Capture the cell that displays the provided text and extract its (X, Y) central coordinate. 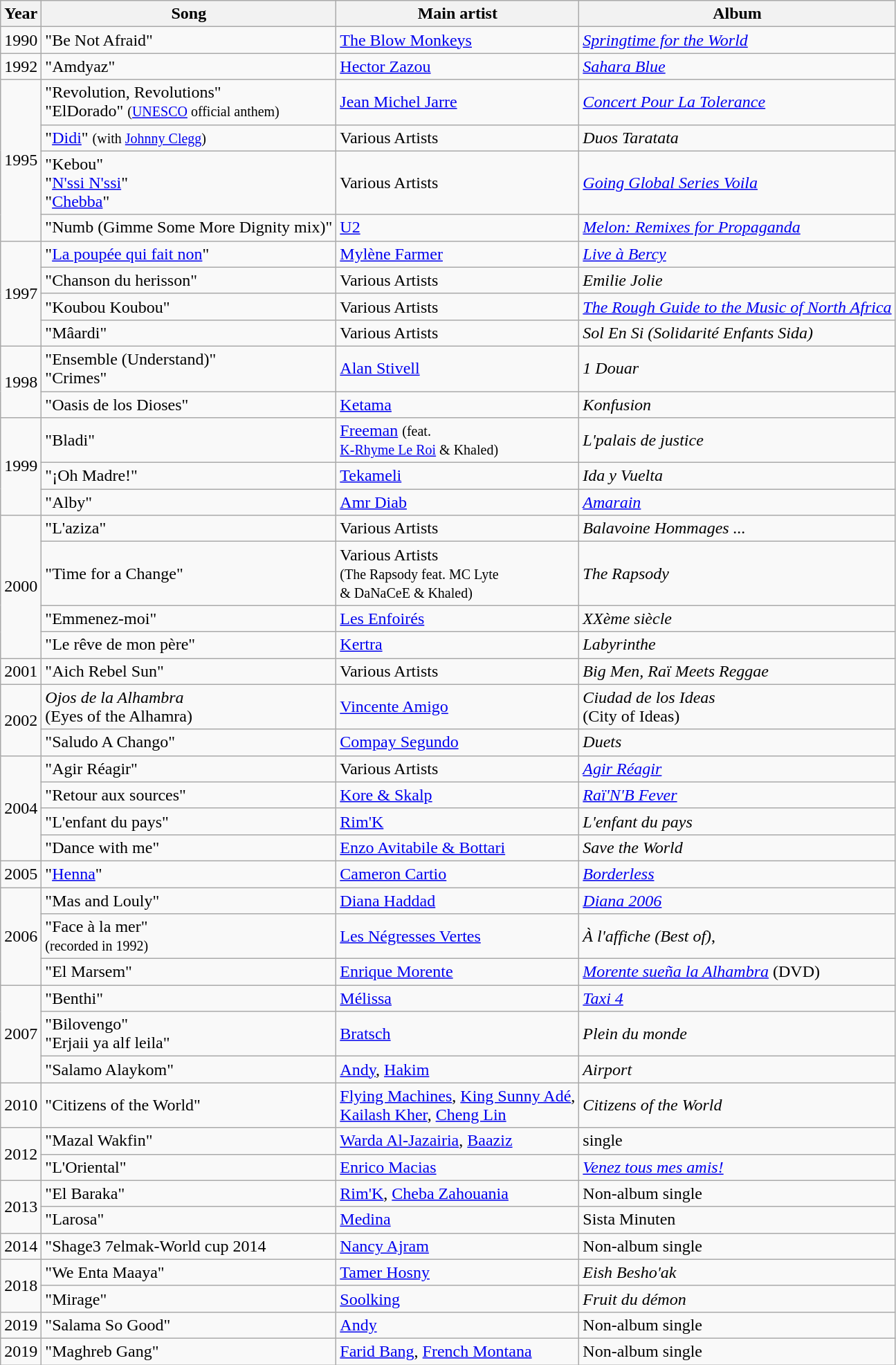
Labyrinthe (738, 645)
Citizens of the World (738, 1106)
Freeman (feat. K-Rhyme Le Roi & Khaled) (458, 440)
"L'aziza" (189, 529)
"Time for a Change" (189, 574)
"Bilovengo" "Erjaii ya alf leila" (189, 1034)
Fruit du démon (738, 1299)
Hector Zazou (458, 66)
Rim'K, Cheba Zahouania (458, 1193)
Enrico Macias (458, 1167)
"Mâardi" (189, 333)
"Revolution, Revolutions" "ElDorado" (UNESCO official anthem) (189, 102)
Kertra (458, 645)
Les Enfoirés (458, 619)
"Amdyaz" (189, 66)
Ida y Vuelta (738, 476)
Balavoine Hommages ... (738, 529)
Konfusion (738, 405)
Medina (458, 1220)
"Chanson du herisson" (189, 280)
"El Marsem" (189, 972)
2012 (21, 1154)
Warda Al-Jazairia, Baaziz (458, 1141)
"Aich Rebel Sun" (189, 671)
Andy, Hakim (458, 1070)
"La poupée qui fait non" (189, 254)
"Kebou" "N'ssi N'ssi" "Chebba" (189, 183)
Nancy Ajram (458, 1246)
Diana Haddad (458, 900)
Year (21, 14)
Enzo Avitabile & Bottari (458, 848)
Raï'N'B Fever (738, 795)
L'palais de justice (738, 440)
The Blow Monkeys (458, 40)
Ketama (458, 405)
"Saludo A Chango" (189, 742)
Ojos de la Alhambra (Eyes of the Alhamra) (189, 707)
Compay Segundo (458, 742)
1999 (21, 466)
"Bladi" (189, 440)
Agir Réagir (738, 769)
Amr Diab (458, 502)
Plein du monde (738, 1034)
"Alby" (189, 502)
Kore & Skalp (458, 795)
2000 (21, 587)
Concert Pour La Tolerance (738, 102)
Live à Bercy (738, 254)
"L'enfant du pays" (189, 821)
"Didi" (with Johnny Clegg) (189, 138)
Amarain (738, 502)
Vincente Amigo (458, 707)
Duos Taratata (738, 138)
Tekameli (458, 476)
"Agir Réagir" (189, 769)
Cameron Cartio (458, 874)
"Larosa" (189, 1220)
1992 (21, 66)
Andy (458, 1325)
"Ensemble (Understand)" "Crimes" (189, 368)
Song (189, 14)
Sol En Si (Solidarité Enfants Sida) (738, 333)
Airport (738, 1070)
Duets (738, 742)
"Citizens of the World" (189, 1106)
2001 (21, 671)
Taxi 4 (738, 998)
Farid Bang, French Montana (458, 1351)
2018 (21, 1285)
2004 (21, 808)
"El Baraka" (189, 1193)
"Henna" (189, 874)
2007 (21, 1034)
Mélissa (458, 998)
XXème siècle (738, 619)
Springtime for the World (738, 40)
Emilie Jolie (738, 280)
2005 (21, 874)
Eish Besho'ak (738, 1272)
Flying Machines, King Sunny Adé, Kailash Kher, Cheng Lin (458, 1106)
Alan Stivell (458, 368)
"Oasis de los Dioses" (189, 405)
Venez tous mes amis! (738, 1167)
1990 (21, 40)
Diana 2006 (738, 900)
Mylène Farmer (458, 254)
"We Enta Maaya" (189, 1272)
Les Négresses Vertes (458, 937)
1998 (21, 382)
Various Artists (The Rapsody feat. MC Lyte & DaNaCeE & Khaled) (458, 574)
Going Global Series Voila (738, 183)
"Shage3 7elmak-World cup 2014 (189, 1246)
Tamer Hosny (458, 1272)
"¡Oh Madre!" (189, 476)
"Le rêve de mon père" (189, 645)
"Salama So Good" (189, 1325)
"Benthi" (189, 998)
Save the World (738, 848)
Rim'K (458, 821)
2006 (21, 935)
Main artist (458, 14)
"Numb (Gimme Some More Dignity mix)" (189, 228)
"L'Oriental" (189, 1167)
Bratsch (458, 1034)
"Salamo Alaykom" (189, 1070)
Album (738, 14)
L'enfant du pays (738, 821)
À l'affiche (Best of), (738, 937)
Sahara Blue (738, 66)
Morente sueña la Alhambra (DVD) (738, 972)
"Be Not Afraid" (189, 40)
U2 (458, 228)
single (738, 1141)
1 Douar (738, 368)
Borderless (738, 874)
Sista Minuten (738, 1220)
2010 (21, 1106)
"Mirage" (189, 1299)
Soolking (458, 1299)
"Maghreb Gang" (189, 1351)
Big Men, Raï Meets Reggae (738, 671)
The Rough Guide to the Music of North Africa (738, 306)
Jean Michel Jarre (458, 102)
"Mas and Louly" (189, 900)
1995 (21, 161)
"Mazal Wakfin" (189, 1141)
The Rapsody (738, 574)
"Retour aux sources" (189, 795)
"Koubou Koubou" (189, 306)
2014 (21, 1246)
1997 (21, 293)
Enrique Morente (458, 972)
"Face à la mer" (recorded in 1992) (189, 937)
2013 (21, 1207)
Melon: Remixes for Propaganda (738, 228)
Ciudad de los Ideas (City of Ideas) (738, 707)
"Dance with me" (189, 848)
"Emmenez-moi" (189, 619)
2002 (21, 720)
